Search for the cell housing the specified text and yield its (X, Y) center coordinate. 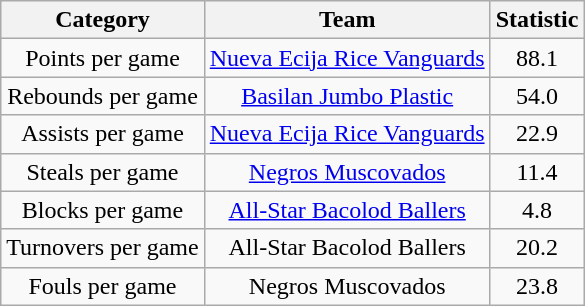
88.1 (537, 58)
Assists per game (102, 134)
Team (347, 20)
Turnovers per game (102, 248)
Points per game (102, 58)
20.2 (537, 248)
Statistic (537, 20)
Basilan Jumbo Plastic (347, 96)
Rebounds per game (102, 96)
Blocks per game (102, 210)
Category (102, 20)
22.9 (537, 134)
54.0 (537, 96)
4.8 (537, 210)
Steals per game (102, 172)
Fouls per game (102, 286)
23.8 (537, 286)
11.4 (537, 172)
